Determine the (x, y) coordinate at the center of the cell enclosing the given text.  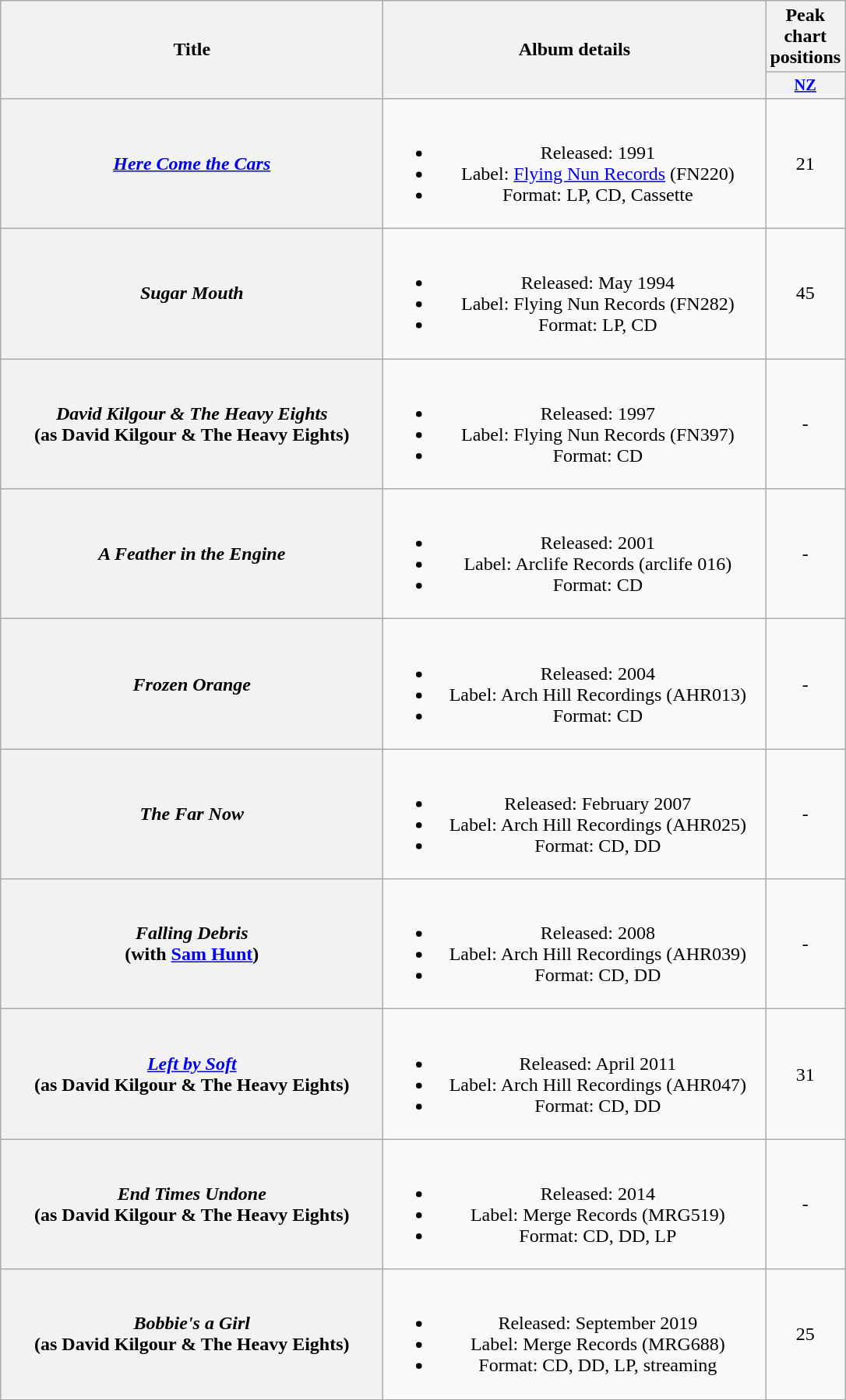
Released: May 1994Label: Flying Nun Records (FN282)Format: LP, CD (575, 294)
A Feather in the Engine (192, 554)
45 (805, 294)
NZ (805, 86)
Released: 2014Label: Merge Records (MRG519)Format: CD, DD, LP (575, 1204)
Released: February 2007Label: Arch Hill Recordings (AHR025)Format: CD, DD (575, 814)
Frozen Orange (192, 684)
21 (805, 164)
Bobbie's a Girl (as David Kilgour & The Heavy Eights) (192, 1335)
Released: 2004Label: Arch Hill Recordings (AHR013)Format: CD (575, 684)
31 (805, 1075)
Released: April 2011Label: Arch Hill Recordings (AHR047)Format: CD, DD (575, 1075)
Released: 2008Label: Arch Hill Recordings (AHR039)Format: CD, DD (575, 944)
End Times Undone (as David Kilgour & The Heavy Eights) (192, 1204)
The Far Now (192, 814)
Here Come the Cars (192, 164)
David Kilgour & The Heavy Eights (as David Kilgour & The Heavy Eights) (192, 424)
Released: September 2019Label: Merge Records (MRG688)Format: CD, DD, LP, streaming (575, 1335)
Released: 1997Label: Flying Nun Records (FN397)Format: CD (575, 424)
Falling Debris (with Sam Hunt) (192, 944)
Released: 1991Label: Flying Nun Records (FN220)Format: LP, CD, Cassette (575, 164)
Title (192, 50)
Left by Soft (as David Kilgour & The Heavy Eights) (192, 1075)
25 (805, 1335)
Album details (575, 50)
Sugar Mouth (192, 294)
Peak chartpositions (805, 37)
Released: 2001Label: Arclife Records (arclife 016)Format: CD (575, 554)
